Determine the [x, y] coordinate at the center of the cell enclosing the given text.  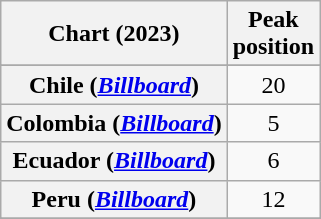
Chile (Billboard) [114, 85]
12 [273, 199]
Chart (2023) [114, 34]
Peru (Billboard) [114, 199]
Colombia (Billboard) [114, 123]
5 [273, 123]
6 [273, 161]
Ecuador (Billboard) [114, 161]
20 [273, 85]
Peakposition [273, 34]
